Pinpoint the cell where the given text exists, returning its (x, y) midpoint coordinate. 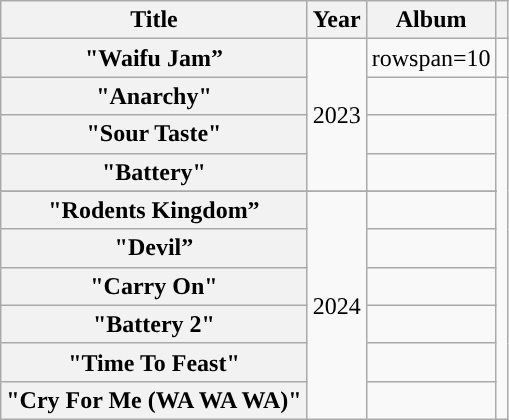
"Time To Feast" (154, 362)
"Rodents Kingdom” (154, 210)
"Devil” (154, 248)
"Anarchy" (154, 96)
"Battery 2" (154, 324)
Title (154, 20)
"Sour Taste" (154, 134)
Album (431, 20)
2024 (336, 305)
"Carry On" (154, 286)
"Battery" (154, 172)
2023 (336, 115)
"Cry For Me (WA WA WA)" (154, 400)
Year (336, 20)
"Waifu Jam” (154, 58)
rowspan=10 (431, 58)
